From the cell containing the given text, extract its center point as [X, Y] coordinate. 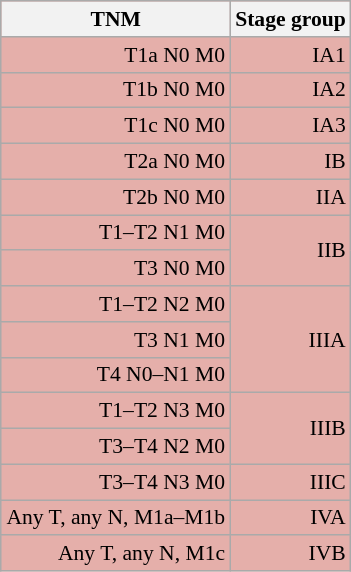
IA2 [290, 90]
IIB [290, 250]
T2b N0 M0 [116, 197]
IA3 [290, 126]
T3 N1 M0 [116, 340]
T1b N0 M0 [116, 90]
IIA [290, 197]
IB [290, 162]
T1–T2 N1 M0 [116, 233]
IIIB [290, 428]
T4 N0–N1 M0 [116, 375]
T1c N0 M0 [116, 126]
IIIC [290, 482]
IVB [290, 554]
T3–T4 N3 M0 [116, 482]
Stage group [290, 19]
T1–T2 N3 M0 [116, 411]
IVA [290, 518]
Any T, any N, M1a–M1b [116, 518]
T3–T4 N2 M0 [116, 447]
TNM [116, 19]
IIIA [290, 340]
T2a N0 M0 [116, 162]
T1–T2 N2 M0 [116, 304]
T1a N0 M0 [116, 55]
T3 N0 M0 [116, 269]
IA1 [290, 55]
Any T, any N, M1c [116, 554]
